For the text-containing cell, return its midpoint in [x, y] coordinate format. 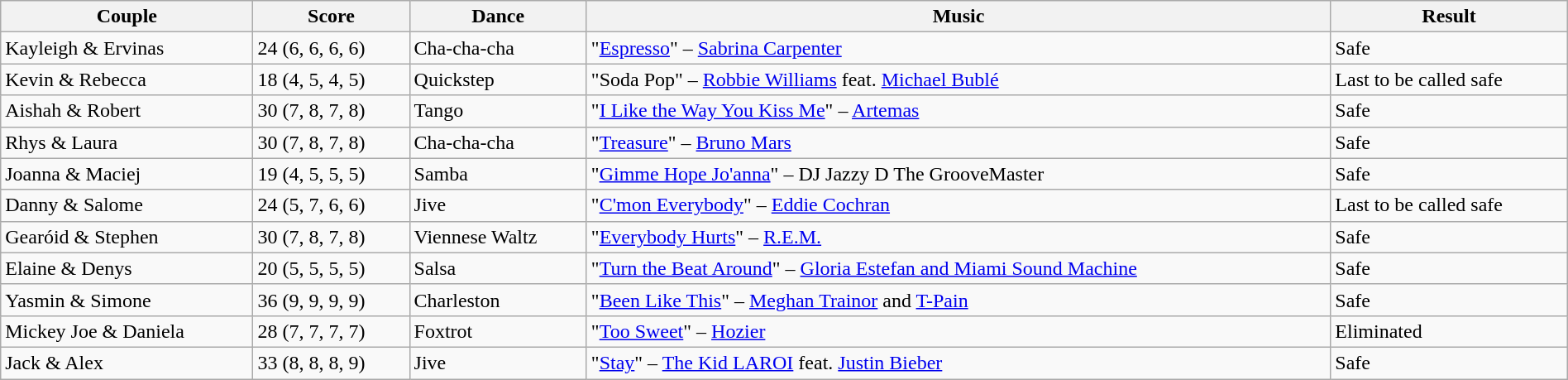
Danny & Salome [127, 205]
"Soda Pop" – Robbie Williams feat. Michael Bublé [958, 79]
20 (5, 5, 5, 5) [331, 268]
"Been Like This" – Meghan Trainor and T-Pain [958, 300]
18 (4, 5, 4, 5) [331, 79]
"C'mon Everybody" – Eddie Cochran [958, 205]
Foxtrot [498, 331]
24 (5, 7, 6, 6) [331, 205]
"Stay" – The Kid LAROI feat. Justin Bieber [958, 363]
"Too Sweet" – Hozier [958, 331]
Viennese Waltz [498, 237]
Charleston [498, 300]
Jack & Alex [127, 363]
Mickey Joe & Daniela [127, 331]
24 (6, 6, 6, 6) [331, 48]
Music [958, 17]
"Treasure" – Bruno Mars [958, 142]
36 (9, 9, 9, 9) [331, 300]
Rhys & Laura [127, 142]
28 (7, 7, 7, 7) [331, 331]
Score [331, 17]
19 (4, 5, 5, 5) [331, 174]
Salsa [498, 268]
Tango [498, 111]
Elaine & Denys [127, 268]
"Gimme Hope Jo'anna" – DJ Jazzy D The GrooveMaster [958, 174]
"Turn the Beat Around" – Gloria Estefan and Miami Sound Machine [958, 268]
Result [1449, 17]
Yasmin & Simone [127, 300]
"Espresso" – Sabrina Carpenter [958, 48]
Samba [498, 174]
Gearóid & Stephen [127, 237]
Kayleigh & Ervinas [127, 48]
"I Like the Way You Kiss Me" – Artemas [958, 111]
"Everybody Hurts" – R.E.M. [958, 237]
Kevin & Rebecca [127, 79]
Couple [127, 17]
Dance [498, 17]
33 (8, 8, 8, 9) [331, 363]
Aishah & Robert [127, 111]
Joanna & Maciej [127, 174]
Quickstep [498, 79]
Eliminated [1449, 331]
